From the cell containing the given text, extract its center point as (X, Y) coordinate. 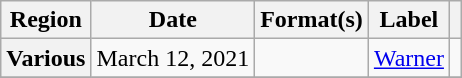
March 12, 2021 (173, 58)
Warner (408, 58)
Various (46, 58)
Date (173, 20)
Region (46, 20)
Label (408, 20)
Format(s) (312, 20)
